Provide the [X, Y] coordinate of the cell's center where the given text is located.  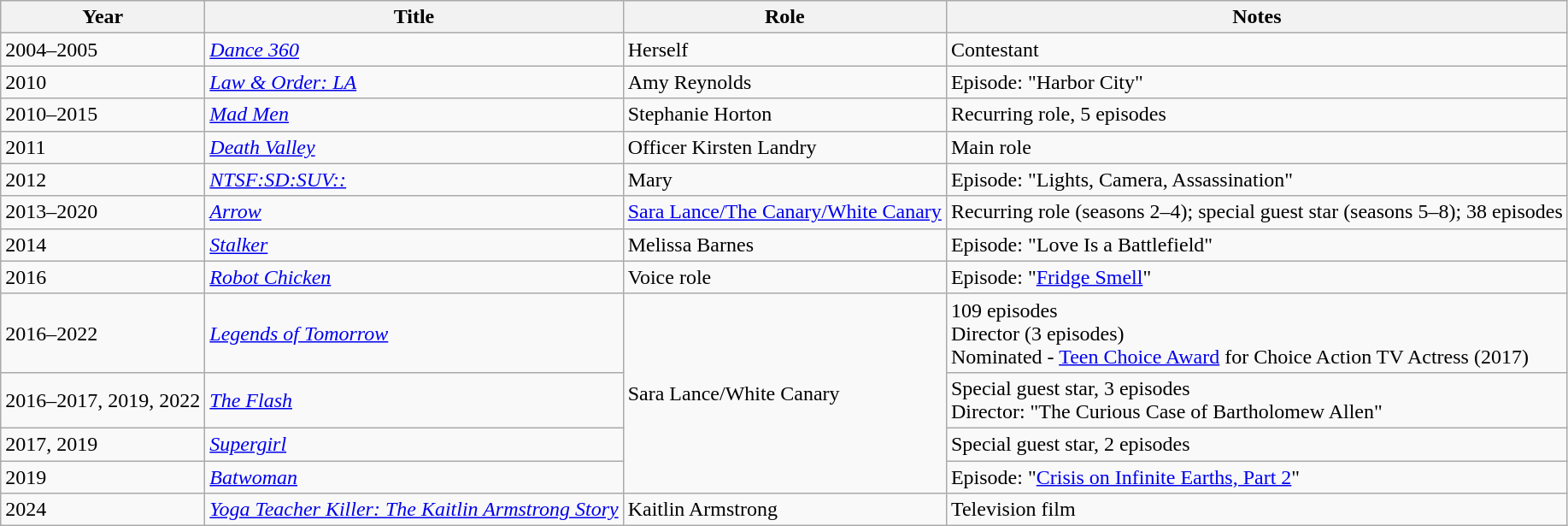
Supergirl [414, 444]
Sara Lance/White Canary [784, 393]
2012 [103, 180]
Batwoman [414, 476]
Main role [1256, 147]
Mary [784, 180]
2016–2022 [103, 333]
Episode: "Lights, Camera, Assassination" [1256, 180]
2016 [103, 277]
Robot Chicken [414, 277]
2013–2020 [103, 212]
Episode: "Harbor City" [1256, 82]
Herself [784, 50]
Episode: "Love Is a Battlefield" [1256, 245]
2024 [103, 510]
Episode: "Crisis on Infinite Earths, Part 2" [1256, 476]
Legends of Tomorrow [414, 333]
Stephanie Horton [784, 115]
Contestant [1256, 50]
Episode: "Fridge Smell" [1256, 277]
Arrow [414, 212]
Law & Order: LA [414, 82]
Melissa Barnes [784, 245]
2014 [103, 245]
Notes [1256, 17]
Special guest star, 3 episodesDirector: "The Curious Case of Bartholomew Allen" [1256, 400]
Recurring role (seasons 2–4); special guest star (seasons 5–8); 38 episodes [1256, 212]
2019 [103, 476]
Stalker [414, 245]
Sara Lance/The Canary/White Canary [784, 212]
Officer Kirsten Landry [784, 147]
Television film [1256, 510]
2017, 2019 [103, 444]
109 episodesDirector (3 episodes)Nominated - Teen Choice Award for Choice Action TV Actress (2017) [1256, 333]
2010 [103, 82]
NTSF:SD:SUV:: [414, 180]
Recurring role, 5 episodes [1256, 115]
Dance 360 [414, 50]
The Flash [414, 400]
2004–2005 [103, 50]
Role [784, 17]
Death Valley [414, 147]
2011 [103, 147]
Mad Men [414, 115]
Amy Reynolds [784, 82]
Title [414, 17]
Year [103, 17]
Special guest star, 2 episodes [1256, 444]
2016–2017, 2019, 2022 [103, 400]
2010–2015 [103, 115]
Voice role [784, 277]
Kaitlin Armstrong [784, 510]
Yoga Teacher Killer: The Kaitlin Armstrong Story [414, 510]
